Extract the [x, y] coordinate from the center of the cell holding the provided text.  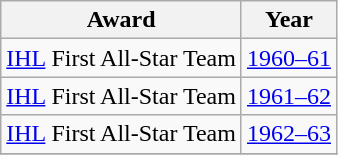
1960–61 [288, 58]
1962–63 [288, 134]
Year [288, 20]
Award [122, 20]
1961–62 [288, 96]
